Return (x, y) of the center of cell containing provided text 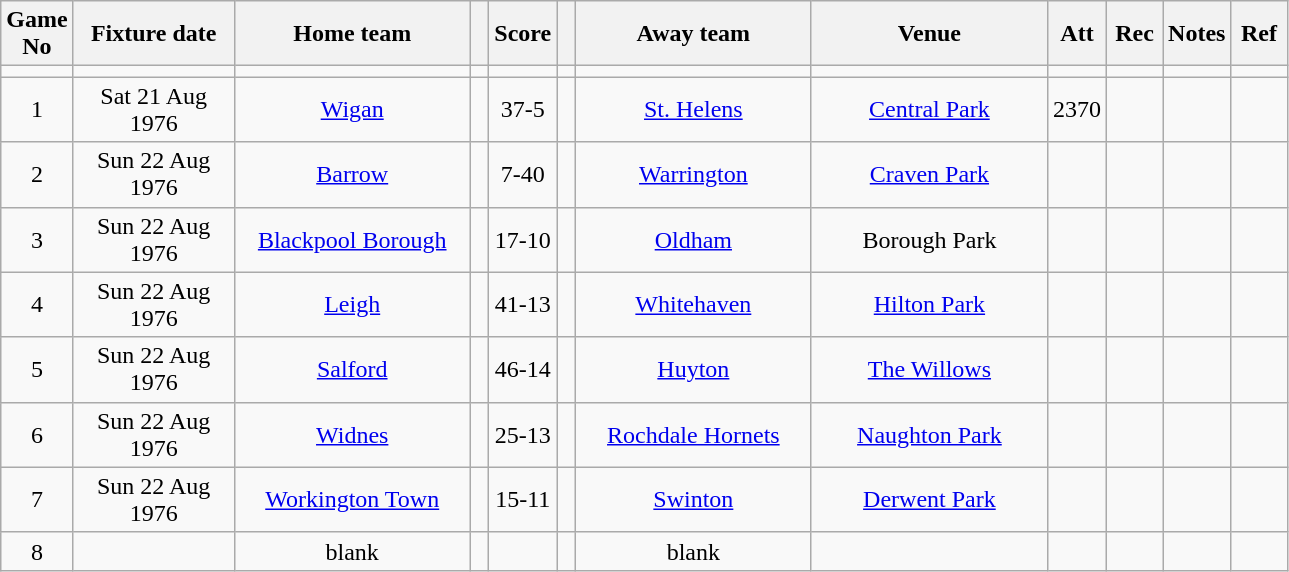
Widnes (352, 434)
The Willows (929, 370)
Notes (1197, 34)
Away team (693, 34)
Huyton (693, 370)
Home team (352, 34)
Blackpool Borough (352, 240)
Swinton (693, 500)
Central Park (929, 110)
Sat 21 Aug 1976 (154, 110)
Ref (1259, 34)
7 (37, 500)
17-10 (523, 240)
Rec (1135, 34)
46-14 (523, 370)
Score (523, 34)
Rochdale Hornets (693, 434)
8 (37, 551)
Borough Park (929, 240)
Oldham (693, 240)
Naughton Park (929, 434)
Hilton Park (929, 304)
5 (37, 370)
St. Helens (693, 110)
3 (37, 240)
Game No (37, 34)
Craven Park (929, 174)
Venue (929, 34)
Wigan (352, 110)
2370 (1076, 110)
Fixture date (154, 34)
2 (37, 174)
Workington Town (352, 500)
Leigh (352, 304)
37-5 (523, 110)
Att (1076, 34)
15-11 (523, 500)
Derwent Park (929, 500)
6 (37, 434)
Salford (352, 370)
25-13 (523, 434)
4 (37, 304)
Warrington (693, 174)
Barrow (352, 174)
7-40 (523, 174)
Whitehaven (693, 304)
1 (37, 110)
41-13 (523, 304)
